Output the [x, y] coordinate of the center of the cell containing the given text.  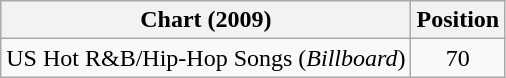
Chart (2009) [206, 20]
Position [458, 20]
70 [458, 58]
US Hot R&B/Hip-Hop Songs (Billboard) [206, 58]
